From the cell containing the given text, extract its center point as (x, y) coordinate. 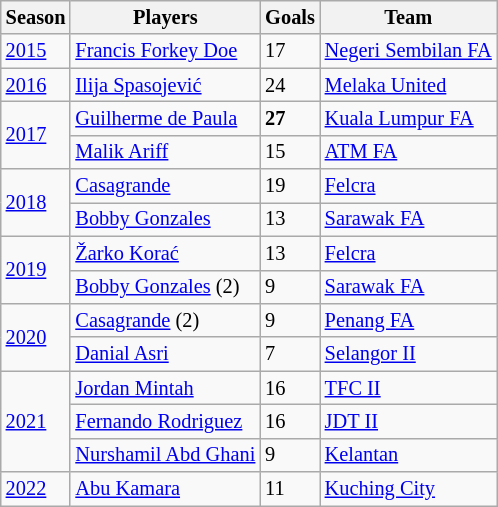
2020 (36, 336)
Selangor II (408, 354)
24 (290, 85)
2019 (36, 270)
Jordan Mintah (165, 388)
Kelantan (408, 455)
TFC II (408, 388)
Bobby Gonzales (165, 219)
Season (36, 17)
Guilherme de Paula (165, 118)
Danial Asri (165, 354)
JDT II (408, 421)
27 (290, 118)
2018 (36, 202)
17 (290, 51)
Kuching City (408, 489)
Players (165, 17)
15 (290, 152)
Goals (290, 17)
Francis Forkey Doe (165, 51)
Kuala Lumpur FA (408, 118)
ATM FA (408, 152)
Abu Kamara (165, 489)
Žarko Korać (165, 253)
7 (290, 354)
Nurshamil Abd Ghani (165, 455)
Casagrande (165, 186)
2016 (36, 85)
2015 (36, 51)
11 (290, 489)
Melaka United (408, 85)
Bobby Gonzales (2) (165, 287)
19 (290, 186)
2021 (36, 422)
Casagrande (2) (165, 320)
Malik Ariff (165, 152)
2022 (36, 489)
Negeri Sembilan FA (408, 51)
Team (408, 17)
Fernando Rodriguez (165, 421)
2017 (36, 134)
Penang FA (408, 320)
Ilija Spasojević (165, 85)
